Capture the cell that displays the provided text and extract its (X, Y) central coordinate. 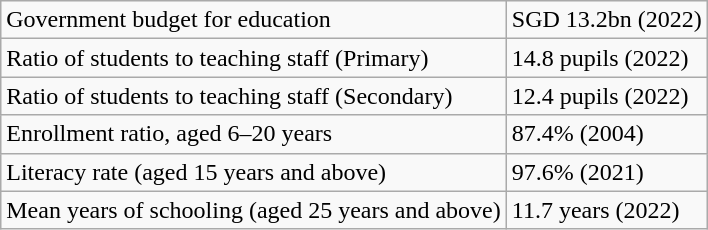
Enrollment ratio, aged 6–20 years (254, 134)
Mean years of schooling (aged 25 years and above) (254, 210)
SGD 13.2bn (2022) (606, 20)
Literacy rate (aged 15 years and above) (254, 172)
12.4 pupils (2022) (606, 96)
87.4% (2004) (606, 134)
14.8 pupils (2022) (606, 58)
11.7 years (2022) (606, 210)
Government budget for education (254, 20)
97.6% (2021) (606, 172)
Ratio of students to teaching staff (Secondary) (254, 96)
Ratio of students to teaching staff (Primary) (254, 58)
